Detect which cell encompasses the target text, then output its (x, y) center coordinate. 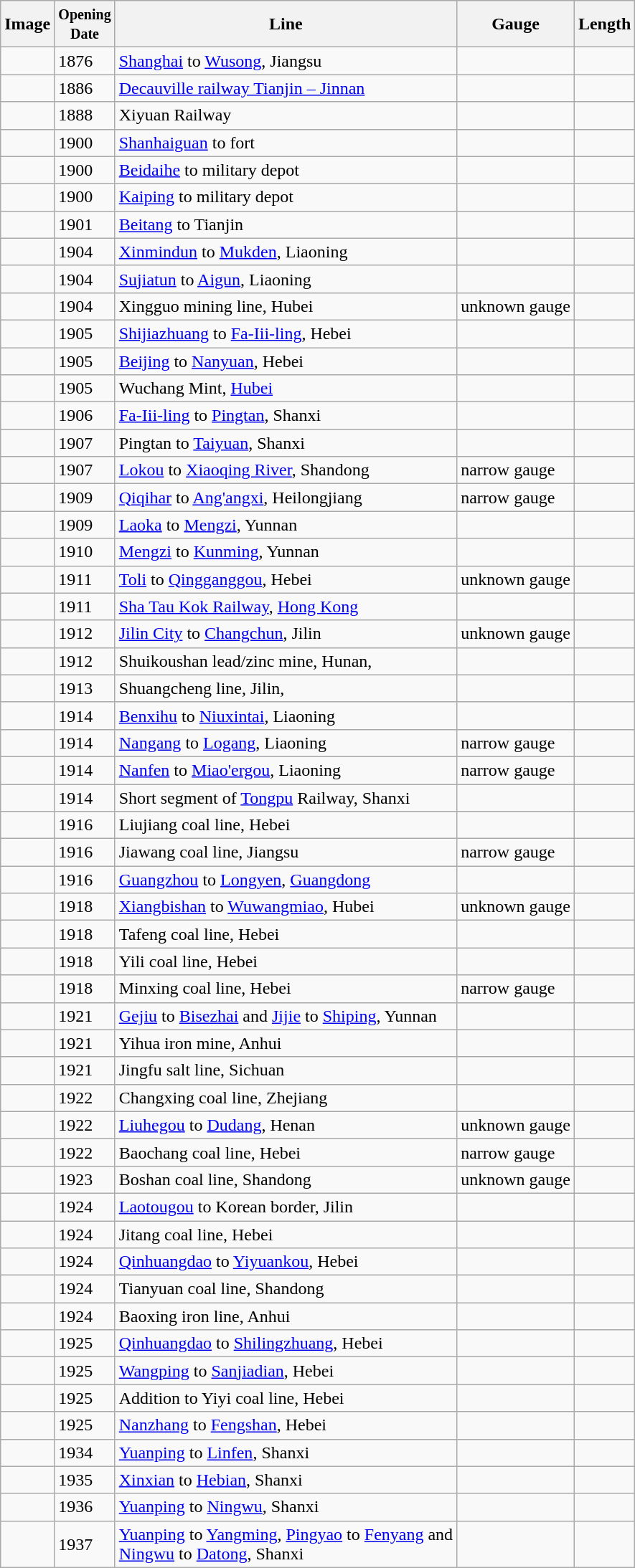
Changxing coal line, Zhejiang (286, 1098)
Gejiu to Bisezhai and Jijie to Shiping, Yunnan (286, 1016)
Baochang coal line, Hebei (286, 1152)
Image (27, 24)
Mengzi to Kunming, Yunnan (286, 552)
Jingfu salt line, Sichuan (286, 1070)
Sha Tau Kok Railway, Hong Kong (286, 607)
Boshan coal line, Shandong (286, 1179)
Line (286, 24)
Laoka to Mengzi, Yunnan (286, 525)
1935 (85, 1480)
Toli to Qingganggou, Hebei (286, 579)
1876 (85, 61)
Opening Date (85, 24)
Beitang to Tianjin (286, 224)
Jiawang coal line, Jiangsu (286, 852)
Yili coal line, Hebei (286, 961)
Wangping to Sanjiadian, Hebei (286, 1371)
Xinxian to Hebian, Shanxi (286, 1480)
Laotougou to Korean border, Jilin (286, 1207)
Nanzhang to Fengshan, Hebei (286, 1425)
Beidaihe to military depot (286, 170)
Decauville railway Tianjin – Jinnan (286, 88)
Shanghai to Wusong, Jiangsu (286, 61)
Shanhaiguan to fort (286, 143)
Xinmindun to Mukden, Liaoning (286, 252)
Yuanping to Ningwu, Shanxi (286, 1507)
Gauge (516, 24)
Qiqihar to Ang'angxi, Heilongjiang (286, 498)
Xiyuan Railway (286, 115)
1934 (85, 1453)
Shuikoushan lead/zinc mine, Hunan, (286, 661)
Yihua iron mine, Anhui (286, 1043)
Xingguo mining line, Hubei (286, 306)
Jitang coal line, Hebei (286, 1234)
Length (604, 24)
1888 (85, 115)
Lokou to Xiaoqing River, Shandong (286, 470)
1913 (85, 688)
1906 (85, 416)
1910 (85, 552)
Wuchang Mint, Hubei (286, 389)
1936 (85, 1507)
Qinhuangdao to Shilingzhuang, Hebei (286, 1344)
Shuangcheng line, Jilin, (286, 688)
Liuhegou to Dudang, Henan (286, 1125)
Pingtan to Taiyuan, Shanxi (286, 443)
Beijing to Nanyuan, Hebei (286, 361)
Addition to Yiyi coal line, Hebei (286, 1398)
Jilin City to Changchun, Jilin (286, 634)
1886 (85, 88)
Minxing coal line, Hebei (286, 989)
Baoxing iron line, Anhui (286, 1316)
Yuanping to Yangming, Pingyao to Fenyang and Ningwu to Datong, Shanxi (286, 1544)
Kaiping to military depot (286, 197)
1923 (85, 1179)
Tafeng coal line, Hebei (286, 934)
Benxihu to Niuxintai, Liaoning (286, 716)
Yuanping to Linfen, Shanxi (286, 1453)
Xiangbishan to Wuwangmiao, Hubei (286, 907)
1901 (85, 224)
Guangzhou to Longyen, Guangdong (286, 880)
Fa-Iii-ling to Pingtan, Shanxi (286, 416)
Liujiang coal line, Hebei (286, 825)
Qinhuangdao to Yiyuankou, Hebei (286, 1262)
Nanfen to Miao'ergou, Liaoning (286, 770)
Tianyuan coal line, Shandong (286, 1289)
Shijiazhuang to Fa-Iii-ling, Hebei (286, 333)
Sujiatun to Aigun, Liaoning (286, 279)
1937 (85, 1544)
Short segment of Tongpu Railway, Shanxi (286, 798)
Nangang to Logang, Liaoning (286, 743)
